Return [X, Y] of the center of cell containing provided text 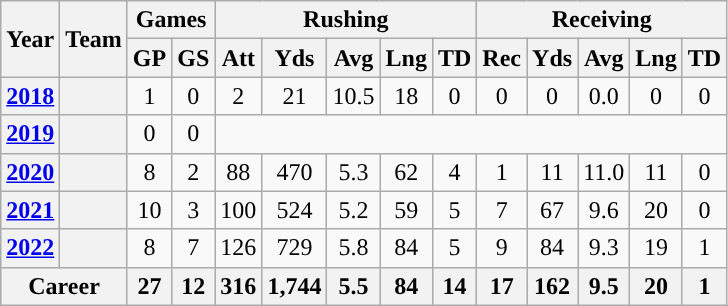
3 [194, 210]
4 [454, 172]
470 [294, 172]
27 [149, 286]
Att [238, 58]
Team [94, 39]
14 [454, 286]
59 [406, 210]
10.5 [354, 96]
Games [170, 20]
5.5 [354, 286]
316 [238, 286]
100 [238, 210]
19 [656, 248]
Career [64, 286]
524 [294, 210]
9 [502, 248]
9.6 [604, 210]
67 [552, 210]
2021 [30, 210]
88 [238, 172]
Receiving [602, 20]
18 [406, 96]
0.0 [604, 96]
2018 [30, 96]
10 [149, 210]
9.5 [604, 286]
5.2 [354, 210]
5.8 [354, 248]
729 [294, 248]
Rushing [346, 20]
2022 [30, 248]
11.0 [604, 172]
17 [502, 286]
162 [552, 286]
GP [149, 58]
2019 [30, 134]
Year [30, 39]
12 [194, 286]
9.3 [604, 248]
GS [194, 58]
Rec [502, 58]
126 [238, 248]
5.3 [354, 172]
21 [294, 96]
2020 [30, 172]
62 [406, 172]
1,744 [294, 286]
